Output the [X, Y] coordinate of the center of the cell containing the given text.  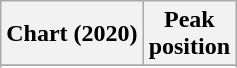
Peak position [189, 34]
Chart (2020) [72, 34]
